Identify which cell holds the provided text, then report its [X, Y] central coordinate. 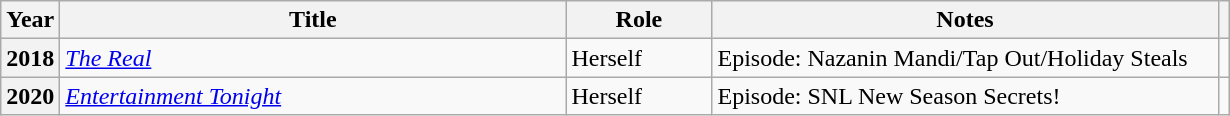
The Real [313, 58]
Entertainment Tonight [313, 96]
Year [30, 20]
Notes [965, 20]
2020 [30, 96]
Title [313, 20]
Episode: SNL New Season Secrets! [965, 96]
Role [639, 20]
2018 [30, 58]
Episode: Nazanin Mandi/Tap Out/Holiday Steals [965, 58]
